Return (x, y) of the center of cell containing provided text 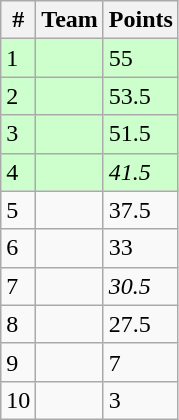
Points (140, 20)
9 (18, 362)
2 (18, 96)
33 (140, 248)
8 (18, 324)
# (18, 20)
53.5 (140, 96)
41.5 (140, 172)
37.5 (140, 210)
6 (18, 248)
30.5 (140, 286)
10 (18, 400)
5 (18, 210)
55 (140, 58)
Team (70, 20)
4 (18, 172)
27.5 (140, 324)
51.5 (140, 134)
1 (18, 58)
